Detect which cell encompasses the target text, then output its [X, Y] center coordinate. 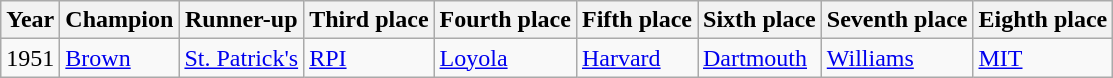
Eighth place [1043, 20]
Seventh place [897, 20]
MIT [1043, 58]
1951 [30, 58]
Brown [120, 58]
Dartmouth [760, 58]
Runner-up [242, 20]
RPI [369, 58]
Williams [897, 58]
Champion [120, 20]
St. Patrick's [242, 58]
Sixth place [760, 20]
Fourth place [505, 20]
Fifth place [636, 20]
Harvard [636, 58]
Loyola [505, 58]
Year [30, 20]
Third place [369, 20]
